For the text-containing cell, return its midpoint in (x, y) coordinate format. 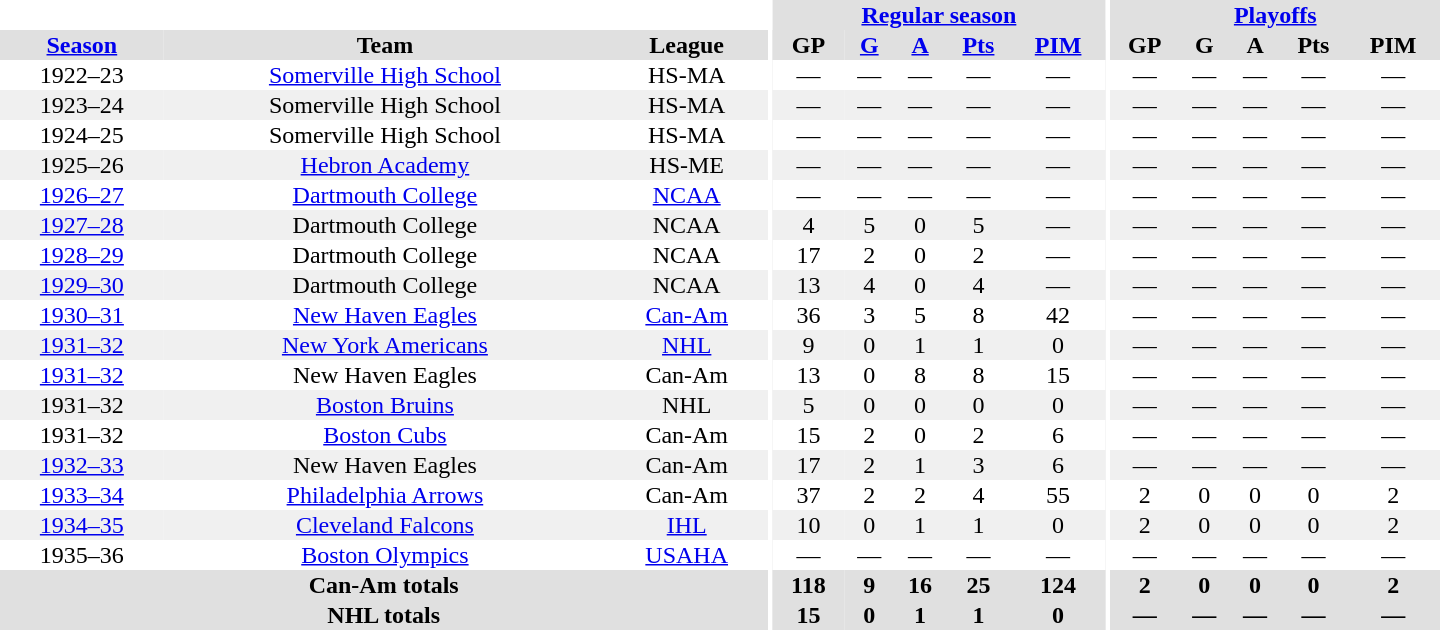
Season (82, 45)
Boston Olympics (385, 555)
37 (808, 495)
Can-Am totals (384, 585)
Cleveland Falcons (385, 525)
HS-ME (686, 165)
Playoffs (1275, 15)
1929–30 (82, 285)
New York Americans (385, 345)
36 (808, 315)
42 (1058, 315)
1926–27 (82, 195)
League (686, 45)
1935–36 (82, 555)
Regular season (939, 15)
Boston Bruins (385, 405)
1933–34 (82, 495)
1934–35 (82, 525)
1922–23 (82, 75)
IHL (686, 525)
10 (808, 525)
124 (1058, 585)
1924–25 (82, 135)
NHL totals (384, 615)
1928–29 (82, 255)
25 (979, 585)
55 (1058, 495)
Team (385, 45)
USAHA (686, 555)
118 (808, 585)
1925–26 (82, 165)
Boston Cubs (385, 435)
1927–28 (82, 225)
1930–31 (82, 315)
Philadelphia Arrows (385, 495)
1932–33 (82, 465)
Hebron Academy (385, 165)
1923–24 (82, 105)
16 (920, 585)
